Scan for the cell matching the given text and deliver its [x, y] coordinate at center. 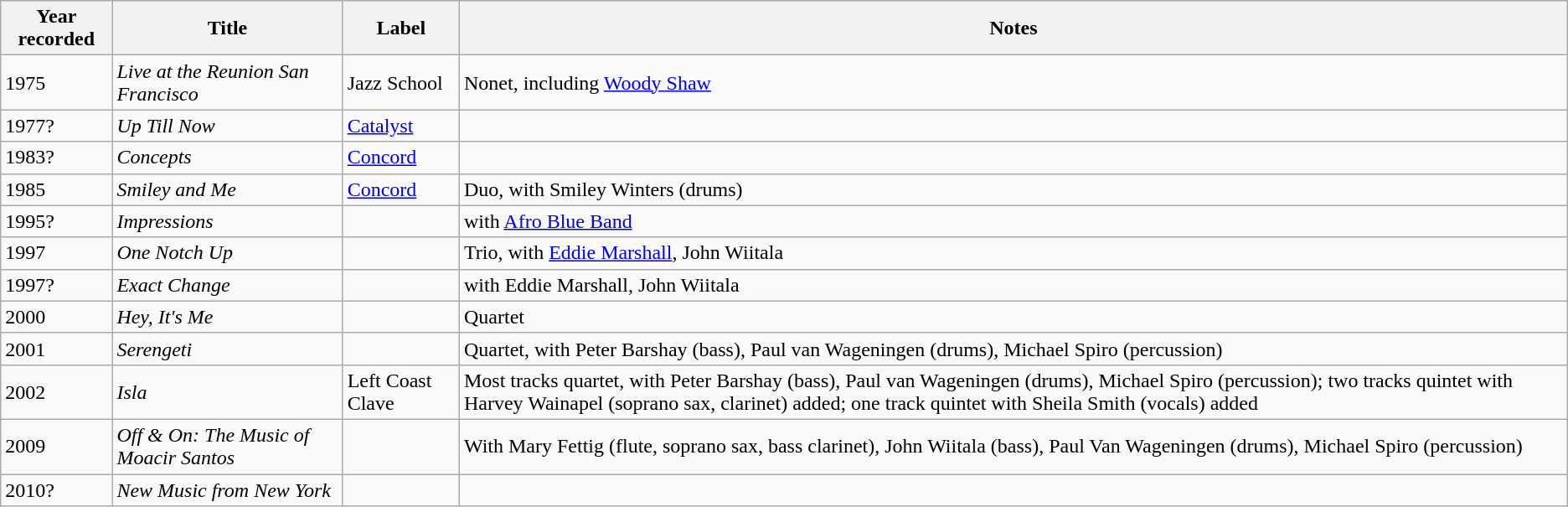
New Music from New York [228, 490]
1983? [57, 158]
With Mary Fettig (flute, soprano sax, bass clarinet), John Wiitala (bass), Paul Van Wageningen (drums), Michael Spiro (percussion) [1014, 446]
Label [400, 28]
Jazz School [400, 82]
Quartet, with Peter Barshay (bass), Paul van Wageningen (drums), Michael Spiro (percussion) [1014, 349]
Smiley and Me [228, 189]
Isla [228, 392]
2009 [57, 446]
Live at the Reunion San Francisco [228, 82]
Impressions [228, 221]
Concepts [228, 158]
Off & On: The Music of Moacir Santos [228, 446]
1997? [57, 285]
with Eddie Marshall, John Wiitala [1014, 285]
1977? [57, 126]
2001 [57, 349]
2000 [57, 317]
1985 [57, 189]
Hey, It's Me [228, 317]
Serengeti [228, 349]
2010? [57, 490]
1995? [57, 221]
Duo, with Smiley Winters (drums) [1014, 189]
Year recorded [57, 28]
Exact Change [228, 285]
1997 [57, 253]
Up Till Now [228, 126]
2002 [57, 392]
Catalyst [400, 126]
with Afro Blue Band [1014, 221]
Nonet, including Woody Shaw [1014, 82]
Notes [1014, 28]
Trio, with Eddie Marshall, John Wiitala [1014, 253]
1975 [57, 82]
Left Coast Clave [400, 392]
Title [228, 28]
One Notch Up [228, 253]
Quartet [1014, 317]
